Identify which cell holds the provided text, then report its (X, Y) central coordinate. 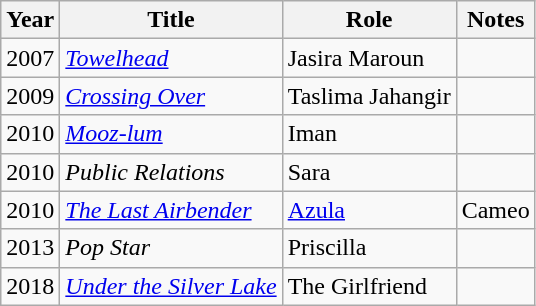
Under the Silver Lake (171, 286)
Cameo (496, 210)
Azula (369, 210)
Role (369, 20)
Jasira Maroun (369, 58)
Notes (496, 20)
Taslima Jahangir (369, 96)
Priscilla (369, 248)
The Girlfriend (369, 286)
2007 (30, 58)
Sara (369, 172)
The Last Airbender (171, 210)
Public Relations (171, 172)
Mooz-lum (171, 134)
Iman (369, 134)
Year (30, 20)
2018 (30, 286)
Pop Star (171, 248)
2009 (30, 96)
2013 (30, 248)
Towelhead (171, 58)
Crossing Over (171, 96)
Title (171, 20)
